Identify which cell holds the provided text, then report its [X, Y] central coordinate. 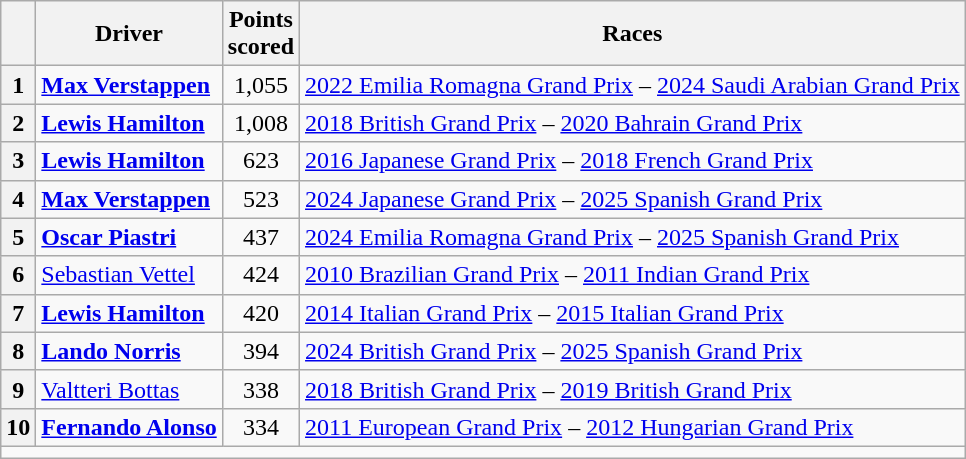
9 [18, 389]
394 [260, 351]
1,008 [260, 123]
1 [18, 85]
523 [260, 199]
7 [18, 313]
Driver [129, 34]
Fernando Alonso [129, 427]
424 [260, 275]
2018 British Grand Prix – 2019 British Grand Prix [633, 389]
Valtteri Bottas [129, 389]
338 [260, 389]
420 [260, 313]
623 [260, 161]
437 [260, 237]
2024 British Grand Prix – 2025 Spanish Grand Prix [633, 351]
Races [633, 34]
2024 Emilia Romagna Grand Prix – 2025 Spanish Grand Prix [633, 237]
2014 Italian Grand Prix – 2015 Italian Grand Prix [633, 313]
2018 British Grand Prix – 2020 Bahrain Grand Prix [633, 123]
1,055 [260, 85]
2022 Emilia Romagna Grand Prix – 2024 Saudi Arabian Grand Prix [633, 85]
2024 Japanese Grand Prix – 2025 Spanish Grand Prix [633, 199]
10 [18, 427]
2 [18, 123]
4 [18, 199]
Lando Norris [129, 351]
2011 European Grand Prix – 2012 Hungarian Grand Prix [633, 427]
Sebastian Vettel [129, 275]
8 [18, 351]
Oscar Piastri [129, 237]
3 [18, 161]
6 [18, 275]
334 [260, 427]
2016 Japanese Grand Prix – 2018 French Grand Prix [633, 161]
2010 Brazilian Grand Prix – 2011 Indian Grand Prix [633, 275]
5 [18, 237]
Pointsscored [260, 34]
